For the text-containing cell, return its midpoint in (x, y) coordinate format. 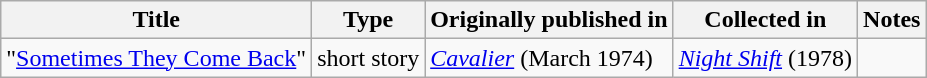
Originally published in (549, 20)
Night Shift (1978) (765, 58)
"Sometimes They Come Back" (156, 58)
Notes (892, 20)
Collected in (765, 20)
Title (156, 20)
Cavalier (March 1974) (549, 58)
Type (368, 20)
short story (368, 58)
